From the cell containing the given text, extract its center point as [X, Y] coordinate. 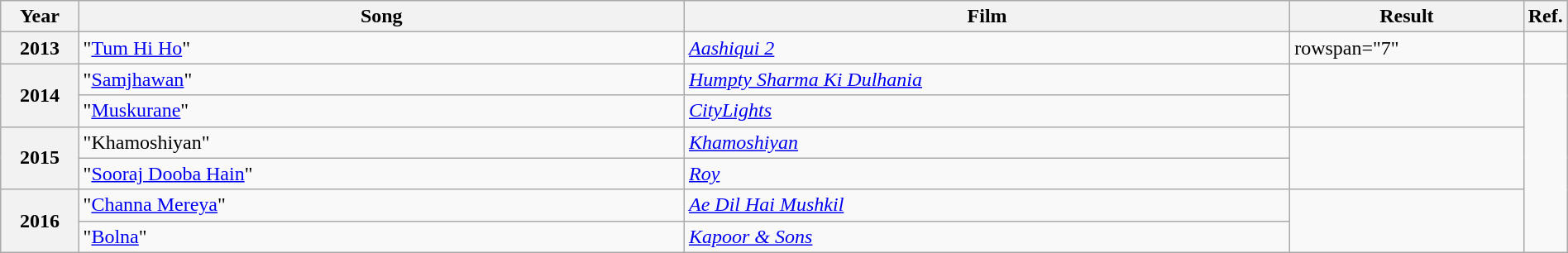
"Khamoshiyan" [381, 142]
"Bolna" [381, 236]
Film [987, 17]
Aashiqui 2 [987, 48]
Khamoshiyan [987, 142]
Kapoor & Sons [987, 236]
CityLights [987, 111]
"Muskurane" [381, 111]
Roy [987, 174]
"Sooraj Dooba Hain" [381, 174]
2016 [40, 221]
Song [381, 17]
"Samjhawan" [381, 79]
"Tum Hi Ho" [381, 48]
Year [40, 17]
2014 [40, 95]
Result [1408, 17]
2015 [40, 158]
"Channa Mereya" [381, 205]
Ref. [1545, 17]
2013 [40, 48]
Humpty Sharma Ki Dulhania [987, 79]
rowspan="7" [1408, 48]
Ae Dil Hai Mushkil [987, 205]
